Find where the given text appears and provide that cell's center as [x, y] coordinate. 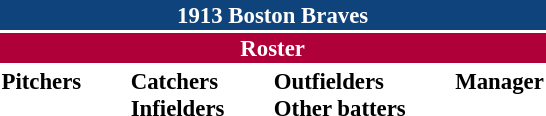
1913 Boston Braves [272, 15]
Roster [272, 48]
